Find where the given text appears and provide that cell's center as [X, Y] coordinate. 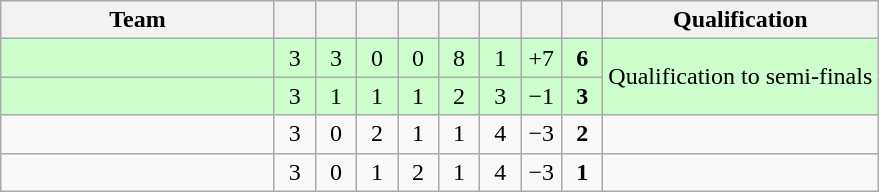
+7 [542, 58]
8 [460, 58]
Qualification [740, 20]
6 [582, 58]
−1 [542, 96]
Qualification to semi-finals [740, 77]
Team [138, 20]
